Detect which cell encompasses the target text, then output its (X, Y) center coordinate. 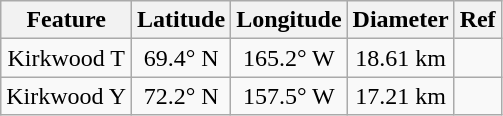
Diameter (400, 20)
Kirkwood T (66, 58)
18.61 km (400, 58)
Ref (478, 20)
157.5° W (289, 96)
72.2° N (182, 96)
Latitude (182, 20)
Kirkwood Y (66, 96)
Longitude (289, 20)
69.4° N (182, 58)
165.2° W (289, 58)
Feature (66, 20)
17.21 km (400, 96)
